Scan for the cell matching the given text and deliver its (X, Y) coordinate at center. 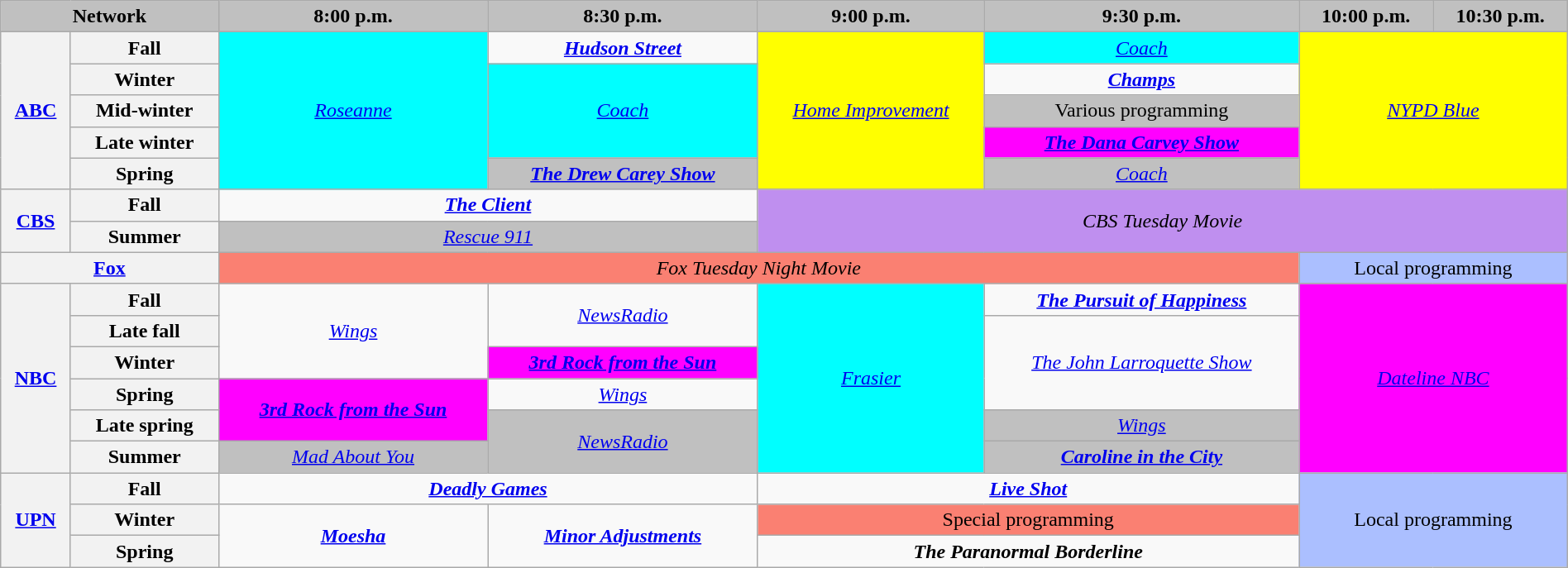
Dateline NBC (1434, 378)
ABC (36, 111)
Hudson Street (623, 48)
NYPD Blue (1434, 111)
CBS Tuesday Movie (1163, 221)
Fox (109, 268)
Champs (1141, 79)
Late winter (144, 142)
CBS (36, 221)
Frasier (871, 378)
10:00 p.m. (1366, 17)
The Pursuit of Happiness (1141, 299)
10:30 p.m. (1500, 17)
Mid-winter (144, 111)
Late fall (144, 331)
NBC (36, 378)
9:30 p.m. (1141, 17)
The Dana Carvey Show (1141, 142)
8:30 p.m. (623, 17)
The Client (488, 205)
Roseanne (353, 111)
Mad About You (353, 457)
Live Shot (1029, 489)
Rescue 911 (488, 236)
The Drew Carey Show (623, 174)
Special programming (1029, 520)
Minor Adjustments (623, 536)
Late spring (144, 426)
Network (109, 17)
The John Larroquette Show (1141, 362)
Deadly Games (488, 489)
The Paranormal Borderline (1029, 551)
Caroline in the City (1141, 457)
Home Improvement (871, 111)
8:00 p.m. (353, 17)
Moesha (353, 536)
Fox Tuesday Night Movie (759, 268)
Various programming (1141, 111)
UPN (36, 520)
9:00 p.m. (871, 17)
